Output the [X, Y] coordinate of the center of the cell containing the given text.  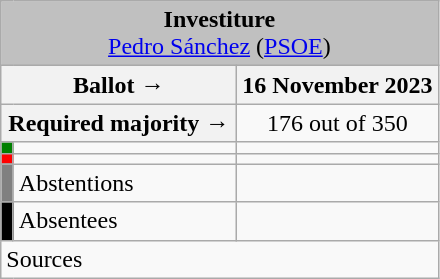
Required majority → [119, 123]
176 out of 350 [338, 123]
InvestiturePedro Sánchez (PSOE) [220, 34]
Ballot → [119, 85]
16 November 2023 [338, 85]
Sources [220, 259]
Abstentions [125, 183]
Absentees [125, 221]
